Return [x, y] of the center of cell containing provided text 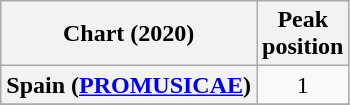
1 [303, 85]
Chart (2020) [129, 34]
Spain (PROMUSICAE) [129, 85]
Peakposition [303, 34]
